Search for the cell housing the specified text and yield its [x, y] center coordinate. 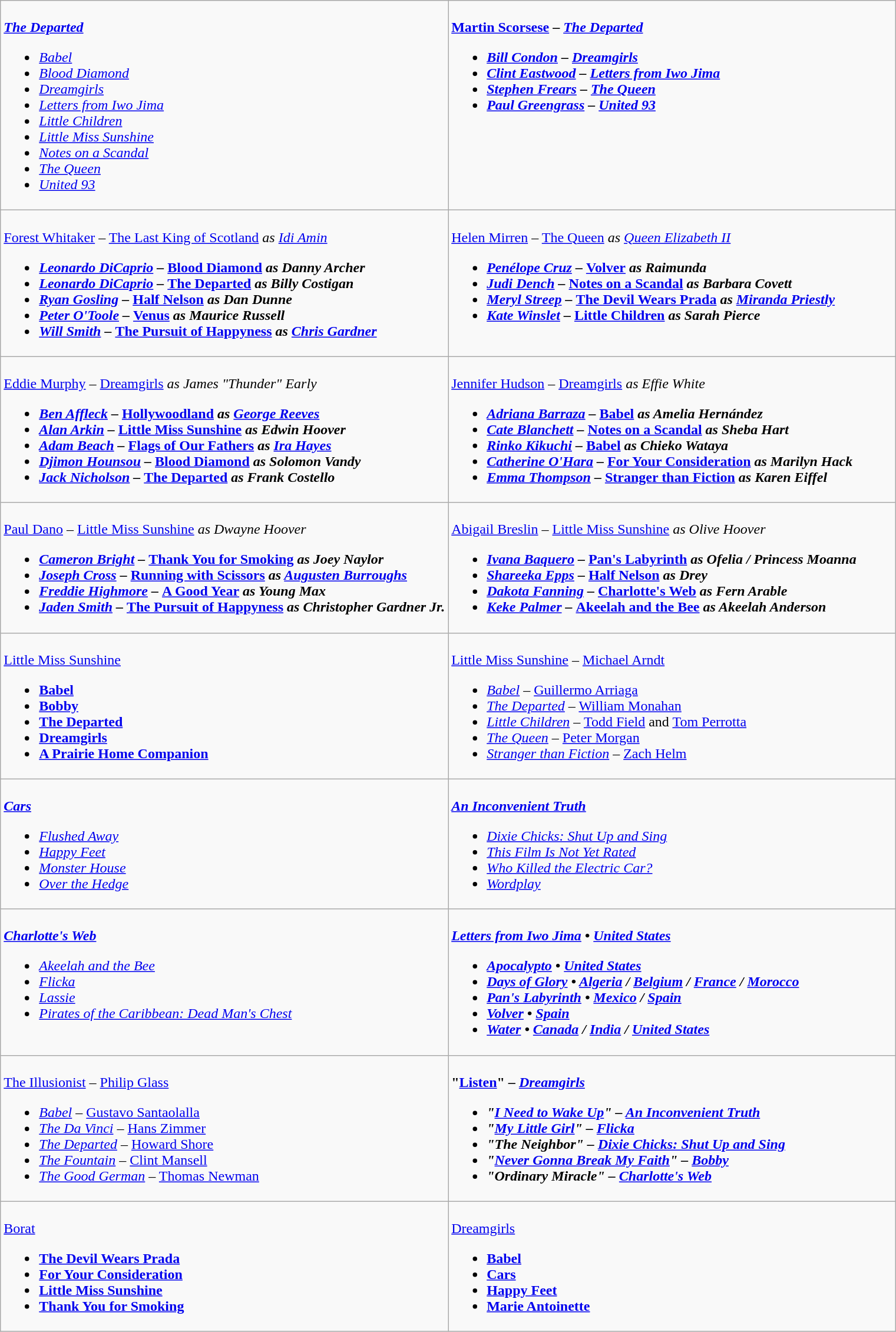
DreamgirlsBabelCarsHappy FeetMarie Antoinette [672, 1267]
Little Miss SunshineBabelBobbyThe DepartedDreamgirlsA Prairie Home Companion [224, 706]
Charlotte's WebAkeelah and the BeeFlickaLassiePirates of the Caribbean: Dead Man's Chest [224, 982]
Martin Scorsese – The DepartedBill Condon – DreamgirlsClint Eastwood – Letters from Iwo JimaStephen Frears – The QueenPaul Greengrass – United 93 [672, 105]
An Inconvenient TruthDixie Chicks: Shut Up and SingThis Film Is Not Yet RatedWho Killed the Electric Car?Wordplay [672, 844]
BoratThe Devil Wears PradaFor Your ConsiderationLittle Miss SunshineThank You for Smoking [224, 1267]
CarsFlushed AwayHappy FeetMonster HouseOver the Hedge [224, 844]
The DepartedBabelBlood DiamondDreamgirlsLetters from Iwo JimaLittle ChildrenLittle Miss SunshineNotes on a ScandalThe QueenUnited 93 [224, 105]
